Scan for the cell matching the given text and deliver its (X, Y) coordinate at center. 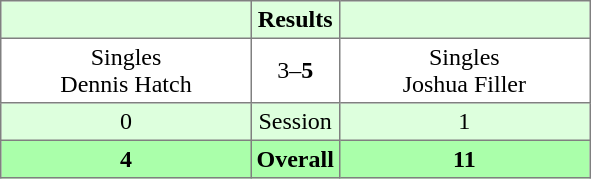
4 (126, 159)
Overall (295, 159)
11 (464, 159)
1 (464, 122)
3–5 (295, 70)
SinglesDennis Hatch (126, 70)
SinglesJoshua Filler (464, 70)
Session (295, 122)
Results (295, 20)
0 (126, 122)
